Pinpoint the cell where the given text exists, returning its [x, y] midpoint coordinate. 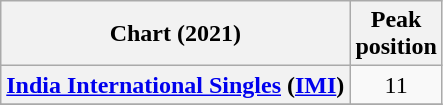
India International Singles (IMI) [176, 85]
Chart (2021) [176, 34]
11 [396, 85]
Peakposition [396, 34]
